Pinpoint the cell where the given text exists, returning its [x, y] midpoint coordinate. 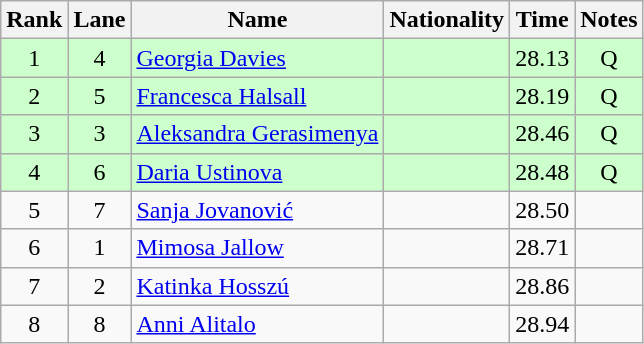
Lane [100, 20]
28.86 [542, 286]
28.19 [542, 96]
Francesca Halsall [258, 96]
Anni Alitalo [258, 324]
Rank [34, 20]
Daria Ustinova [258, 172]
Mimosa Jallow [258, 248]
Time [542, 20]
Aleksandra Gerasimenya [258, 134]
Katinka Hosszú [258, 286]
Nationality [447, 20]
28.50 [542, 210]
28.13 [542, 58]
Notes [609, 20]
Sanja Jovanović [258, 210]
28.46 [542, 134]
28.71 [542, 248]
Georgia Davies [258, 58]
28.94 [542, 324]
Name [258, 20]
28.48 [542, 172]
